Identify which cell holds the provided text, then report its [X, Y] central coordinate. 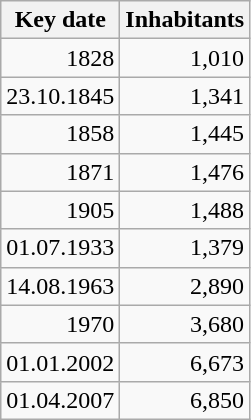
2,890 [185, 286]
1,488 [185, 210]
1,341 [185, 96]
01.07.1933 [60, 248]
1,445 [185, 134]
1828 [60, 58]
1970 [60, 324]
1,476 [185, 172]
01.04.2007 [60, 400]
6,850 [185, 400]
3,680 [185, 324]
1858 [60, 134]
1871 [60, 172]
23.10.1845 [60, 96]
1,010 [185, 58]
14.08.1963 [60, 286]
Inhabitants [185, 20]
1,379 [185, 248]
01.01.2002 [60, 362]
Key date [60, 20]
1905 [60, 210]
6,673 [185, 362]
